Output the (x, y) coordinate of the center of the cell containing the given text.  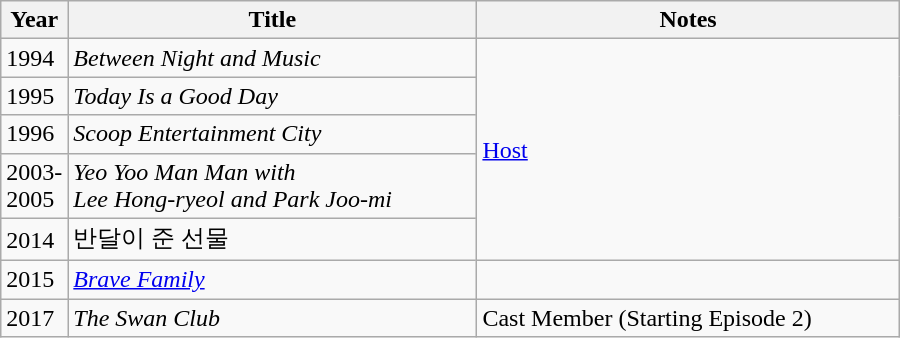
2014 (34, 240)
반달이 준 선물 (272, 240)
Between Night and Music (272, 58)
Scoop Entertainment City (272, 134)
1994 (34, 58)
Today Is a Good Day (272, 96)
Year (34, 20)
Brave Family (272, 280)
Cast Member (Starting Episode 2) (688, 318)
1996 (34, 134)
1995 (34, 96)
The Swan Club (272, 318)
Yeo Yoo Man Man with Lee Hong-ryeol and Park Joo-mi (272, 186)
2017 (34, 318)
Host (688, 150)
2015 (34, 280)
Title (272, 20)
Notes (688, 20)
2003-2005 (34, 186)
